Return the [x, y] coordinate for the center point of the cell that contains the specified text.  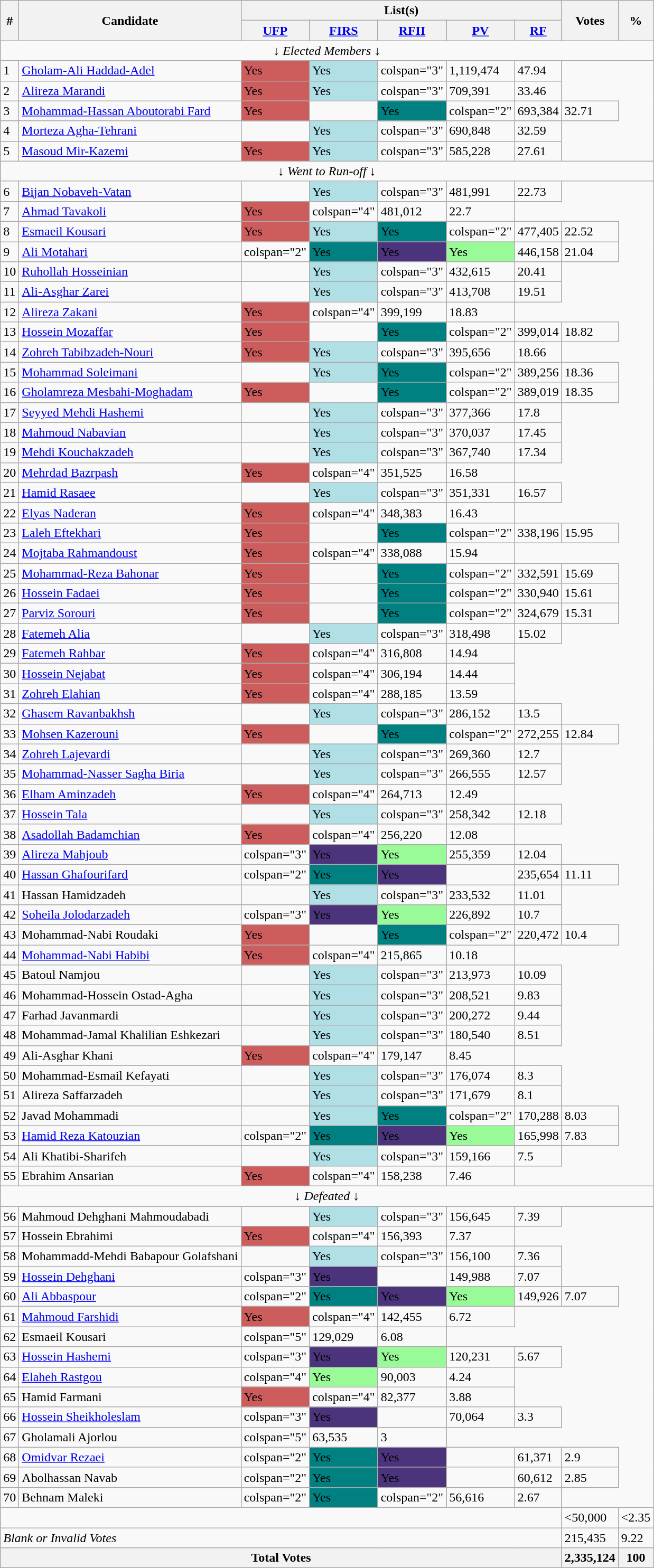
UFP [275, 31]
Mohammad-Jamal Khalilian Eshkezari [130, 1035]
3.3 [538, 1417]
158,238 [412, 1176]
Hassan Hamidzadeh [130, 895]
63 [10, 1357]
156,100 [481, 1257]
65 [10, 1397]
21 [10, 493]
Hossein Sheikholeslam [130, 1417]
156,645 [481, 1216]
2 [10, 91]
22.52 [590, 231]
120,231 [481, 1357]
10 [10, 272]
Mohammad-Reza Bahonar [130, 573]
26 [10, 593]
Mohammad-Hossein Ostad-Agha [130, 995]
70,064 [481, 1417]
34 [10, 754]
11.01 [538, 895]
Hamid Farmani [130, 1397]
286,152 [481, 714]
Mehrdad Bazrpash [130, 473]
Mohammad-Nabi Habibi [130, 955]
12.84 [590, 734]
377,366 [481, 412]
32 [10, 714]
338,088 [412, 553]
Fatemeh Rahbar [130, 654]
1,119,474 [481, 71]
Mohammad-Nasser Sagha Biria [130, 774]
4 [10, 131]
15 [10, 372]
17.34 [538, 452]
7.5 [538, 1156]
306,194 [412, 674]
585,228 [481, 151]
7.39 [538, 1216]
57 [10, 1236]
2,335,124 [590, 1558]
13.5 [538, 714]
Zohreh Lajevardi [130, 754]
17 [10, 412]
149,988 [481, 1277]
12.57 [538, 774]
8.3 [538, 1075]
63,535 [344, 1437]
Ali-Asghar Khani [130, 1055]
61,371 [538, 1457]
149,926 [538, 1297]
220,472 [538, 935]
Hossein Nejabat [130, 674]
60 [10, 1297]
38 [10, 834]
9 [10, 252]
100 [636, 1558]
Mahmoud Farshidi [130, 1317]
Javad Mohammadi [130, 1116]
2.67 [538, 1497]
18.35 [590, 392]
16.57 [538, 493]
55 [10, 1176]
15.61 [590, 593]
21.04 [590, 252]
Hassan Ghafourifard [130, 874]
18.82 [590, 332]
15.94 [481, 553]
Masoud Mir-Kazemi [130, 151]
Alireza Zakani [130, 312]
9.44 [538, 1015]
266,555 [481, 774]
16.58 [481, 473]
Hamid Reza Katouzian [130, 1136]
Soheila Jolodarzadeh [130, 915]
316,808 [412, 654]
Votes [590, 21]
10.18 [481, 955]
Total Votes [281, 1558]
↓ Elected Members ↓ [327, 51]
Omidvar Rezaei [130, 1457]
256,220 [412, 834]
Mohammad-Hassan Aboutorabi Fard [130, 111]
12.7 [538, 754]
213,973 [481, 975]
Ali Motahari [130, 252]
30 [10, 674]
Fatemeh Alia [130, 634]
332,591 [538, 573]
7.46 [481, 1176]
50 [10, 1075]
18 [10, 432]
43 [10, 935]
Alireza Marandi [130, 91]
Alireza Mahjoub [130, 854]
Gholamali Ajorlou [130, 1437]
27 [10, 613]
693,384 [538, 111]
RFII [412, 31]
12 [10, 312]
2.85 [590, 1477]
8.45 [481, 1055]
39 [10, 854]
171,679 [481, 1095]
19.51 [538, 292]
52 [10, 1116]
3.88 [481, 1397]
288,185 [412, 694]
RF [538, 31]
70 [10, 1497]
7.36 [538, 1257]
61 [10, 1317]
41 [10, 895]
15.95 [590, 533]
Mohammadd-Mehdi Babapour Golafshani [130, 1257]
PV [481, 31]
Mohammad-Esmail Kefayati [130, 1075]
20 [10, 473]
7.83 [590, 1136]
10.4 [590, 935]
370,037 [481, 432]
66 [10, 1417]
258,342 [481, 814]
90,003 [412, 1377]
32.59 [538, 131]
389,256 [538, 372]
29 [10, 654]
351,525 [412, 473]
Ahmad Tavakoli [130, 211]
Mahmoud Dehghani Mahmoudabadi [130, 1216]
33 [10, 734]
60,612 [538, 1477]
324,679 [538, 613]
53 [10, 1136]
18.36 [590, 372]
22.73 [538, 191]
399,199 [412, 312]
23 [10, 533]
413,708 [481, 292]
6.08 [412, 1337]
Abolhassan Navab [130, 1477]
Gholamreza Mesbahi-Moghadam [130, 392]
Hossein Ebrahimi [130, 1236]
9.22 [636, 1538]
Mahmoud Nabavian [130, 432]
↓ Defeated ↓ [327, 1196]
31 [10, 694]
709,391 [481, 91]
Morteza Agha-Tehrani [130, 131]
367,740 [481, 452]
215,865 [412, 955]
2.9 [590, 1457]
Mohammad-Nabi Roudaki [130, 935]
399,014 [538, 332]
208,521 [481, 995]
13 [10, 332]
395,656 [481, 352]
42 [10, 915]
Ali-Asghar Zarei [130, 292]
Elyas Naderan [130, 513]
44 [10, 955]
272,255 [538, 734]
22 [10, 513]
Asadollah Badamchian [130, 834]
264,713 [412, 794]
481,991 [481, 191]
FIRS [344, 31]
142,455 [412, 1317]
235,654 [538, 874]
49 [10, 1055]
156,393 [412, 1236]
5.67 [538, 1357]
67 [10, 1437]
11.11 [590, 874]
Blank or Invalid Votes [281, 1538]
348,383 [412, 513]
8.51 [538, 1035]
16 [10, 392]
Laleh Eftekhari [130, 533]
Hossein Tala [130, 814]
Ruhollah Hosseinian [130, 272]
10.09 [538, 975]
69 [10, 1477]
48 [10, 1035]
9.83 [538, 995]
Zohreh Elahian [130, 694]
8.1 [538, 1095]
Ali Abbaspour [130, 1297]
226,892 [481, 915]
15.31 [590, 613]
180,540 [481, 1035]
Zohreh Tabibzadeh-Nouri [130, 352]
269,360 [481, 754]
Ghasem Ravanbakhsh [130, 714]
82,377 [412, 1397]
16.43 [481, 513]
Batoul Namjou [130, 975]
22.7 [481, 211]
7 [10, 211]
233,532 [481, 895]
7.37 [481, 1236]
58 [10, 1257]
18.66 [538, 352]
List(s) [401, 11]
8.03 [590, 1116]
Bijan Nobaveh-Vatan [130, 191]
Parviz Sorouri [130, 613]
Hossein Mozaffar [130, 332]
14.44 [481, 674]
<50,000 [590, 1517]
32.71 [590, 111]
8 [10, 231]
62 [10, 1337]
318,498 [481, 634]
Candidate [130, 21]
Elham Aminzadeh [130, 794]
Ebrahim Ansarian [130, 1176]
15.69 [590, 573]
13.59 [481, 694]
# [10, 21]
56,616 [481, 1497]
64 [10, 1377]
10.7 [538, 915]
159,166 [481, 1156]
17.45 [538, 432]
33.46 [538, 91]
Alireza Saffarzadeh [130, 1095]
432,615 [481, 272]
Behnam Maleki [130, 1497]
Mehdi Kouchakzadeh [130, 452]
176,074 [481, 1075]
27.61 [538, 151]
<2.35 [636, 1517]
1 [10, 71]
11 [10, 292]
45 [10, 975]
Mohammad Soleimani [130, 372]
% [636, 21]
351,331 [481, 493]
12.04 [538, 854]
446,158 [538, 252]
129,029 [344, 1337]
179,147 [412, 1055]
Elaheh Rastgou [130, 1377]
330,940 [538, 593]
Mohsen Kazerouni [130, 734]
19 [10, 452]
215,435 [590, 1538]
12.08 [481, 834]
Farhad Javanmardi [130, 1015]
165,998 [538, 1136]
56 [10, 1216]
40 [10, 874]
Gholam-Ali Haddad-Adel [130, 71]
4.24 [481, 1377]
↓ Went to Run-off ↓ [327, 171]
481,012 [412, 211]
6 [10, 191]
18.83 [481, 312]
Hossein Fadaei [130, 593]
5 [10, 151]
35 [10, 774]
59 [10, 1277]
12.18 [538, 814]
690,848 [481, 131]
Hamid Rasaee [130, 493]
25 [10, 573]
Mojtaba Rahmandoust [130, 553]
47.94 [538, 71]
389,019 [538, 392]
46 [10, 995]
54 [10, 1156]
12.49 [481, 794]
200,272 [481, 1015]
68 [10, 1457]
255,359 [481, 854]
24 [10, 553]
6.72 [481, 1317]
14 [10, 352]
28 [10, 634]
Seyyed Mehdi Hashemi [130, 412]
14.94 [481, 654]
477,405 [538, 231]
17.8 [538, 412]
Ali Khatibi-Sharifeh [130, 1156]
Hossein Dehghani [130, 1277]
170,288 [538, 1116]
Hossein Hashemi [130, 1357]
15.02 [538, 634]
47 [10, 1015]
36 [10, 794]
338,196 [538, 533]
20.41 [538, 272]
37 [10, 814]
51 [10, 1095]
